For the text-containing cell, return its midpoint in (X, Y) coordinate format. 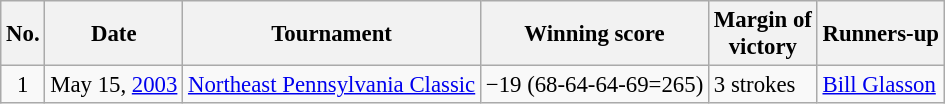
Date (114, 34)
Winning score (595, 34)
1 (23, 85)
Northeast Pennsylvania Classic (332, 85)
Bill Glasson (880, 85)
No. (23, 34)
3 strokes (764, 85)
−19 (68-64-64-69=265) (595, 85)
Margin ofvictory (764, 34)
May 15, 2003 (114, 85)
Tournament (332, 34)
Runners-up (880, 34)
